Detect which cell encompasses the target text, then output its [X, Y] center coordinate. 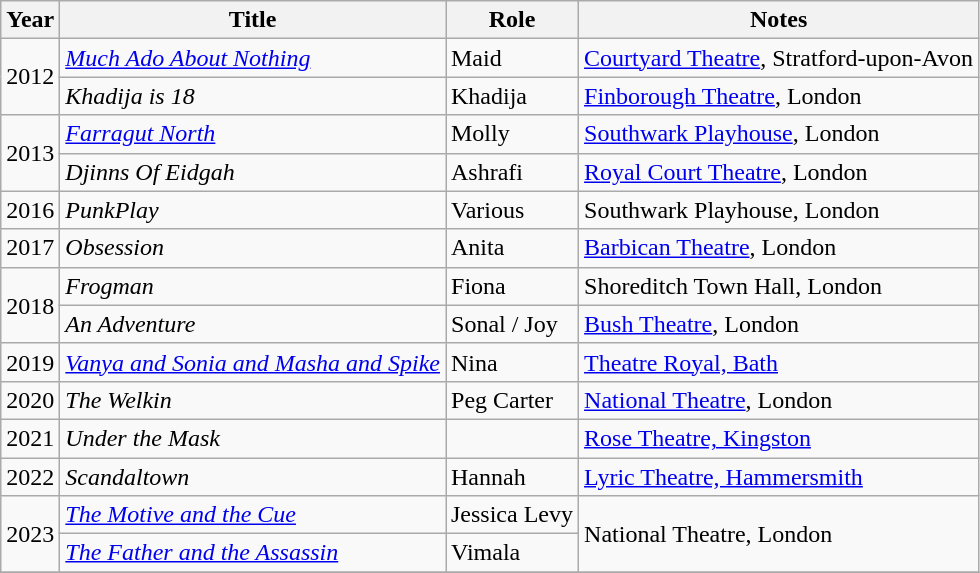
2017 [30, 248]
Maid [512, 58]
Barbican Theatre, London [779, 248]
Notes [779, 20]
Khadija [512, 96]
Anita [512, 248]
The Welkin [253, 400]
Djinns Of Eidgah [253, 172]
Year [30, 20]
The Father and the Assassin [253, 553]
2012 [30, 77]
Courtyard Theatre, Stratford-upon-Avon [779, 58]
Frogman [253, 286]
Lyric Theatre, Hammersmith [779, 477]
PunkPlay [253, 210]
Bush Theatre, London [779, 324]
Role [512, 20]
Scandaltown [253, 477]
2023 [30, 534]
Nina [512, 362]
Theatre Royal, Bath [779, 362]
An Adventure [253, 324]
2021 [30, 438]
Jessica Levy [512, 515]
Farragut North [253, 134]
Royal Court Theatre, London [779, 172]
Rose Theatre, Kingston [779, 438]
2022 [30, 477]
Vimala [512, 553]
Various [512, 210]
Obsession [253, 248]
Vanya and Sonia and Masha and Spike [253, 362]
2019 [30, 362]
Peg Carter [512, 400]
2013 [30, 153]
Hannah [512, 477]
2020 [30, 400]
Ashrafi [512, 172]
Shoreditch Town Hall, London [779, 286]
Sonal / Joy [512, 324]
Much Ado About Nothing [253, 58]
Under the Mask [253, 438]
Title [253, 20]
The Motive and the Cue [253, 515]
2016 [30, 210]
Fiona [512, 286]
2018 [30, 305]
Khadija is 18 [253, 96]
Molly [512, 134]
Finborough Theatre, London [779, 96]
